Provide the (X, Y) coordinate of the cell's center where the given text is located.  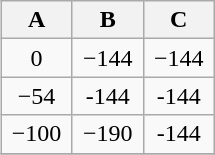
−190 (108, 134)
−54 (36, 96)
A (36, 20)
C (178, 20)
B (108, 20)
−100 (36, 134)
0 (36, 58)
